Extract the [x, y] coordinate from the center of the cell holding the provided text.  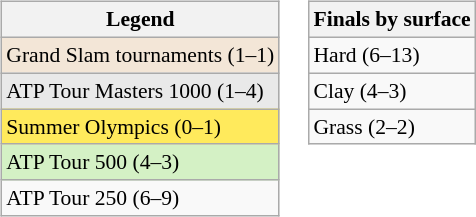
ATP Tour Masters 1000 (1–4) [140, 91]
Grass (2–2) [392, 127]
ATP Tour 250 (6–9) [140, 198]
Legend [140, 20]
Clay (4–3) [392, 91]
Summer Olympics (0–1) [140, 127]
ATP Tour 500 (4–3) [140, 162]
Hard (6–13) [392, 55]
Finals by surface [392, 20]
Grand Slam tournaments (1–1) [140, 55]
